Extract the [x, y] coordinate from the center of the cell holding the provided text.  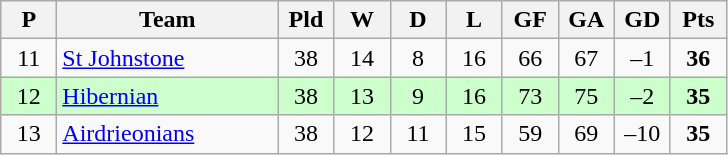
Pld [306, 20]
GA [586, 20]
GD [642, 20]
–1 [642, 58]
W [362, 20]
St Johnstone [168, 58]
L [474, 20]
P [29, 20]
36 [698, 58]
Hibernian [168, 96]
59 [530, 134]
75 [586, 96]
–2 [642, 96]
D [418, 20]
15 [474, 134]
Pts [698, 20]
GF [530, 20]
66 [530, 58]
73 [530, 96]
–10 [642, 134]
9 [418, 96]
69 [586, 134]
14 [362, 58]
8 [418, 58]
67 [586, 58]
Airdrieonians [168, 134]
Team [168, 20]
